Scan for the cell matching the given text and deliver its [x, y] coordinate at center. 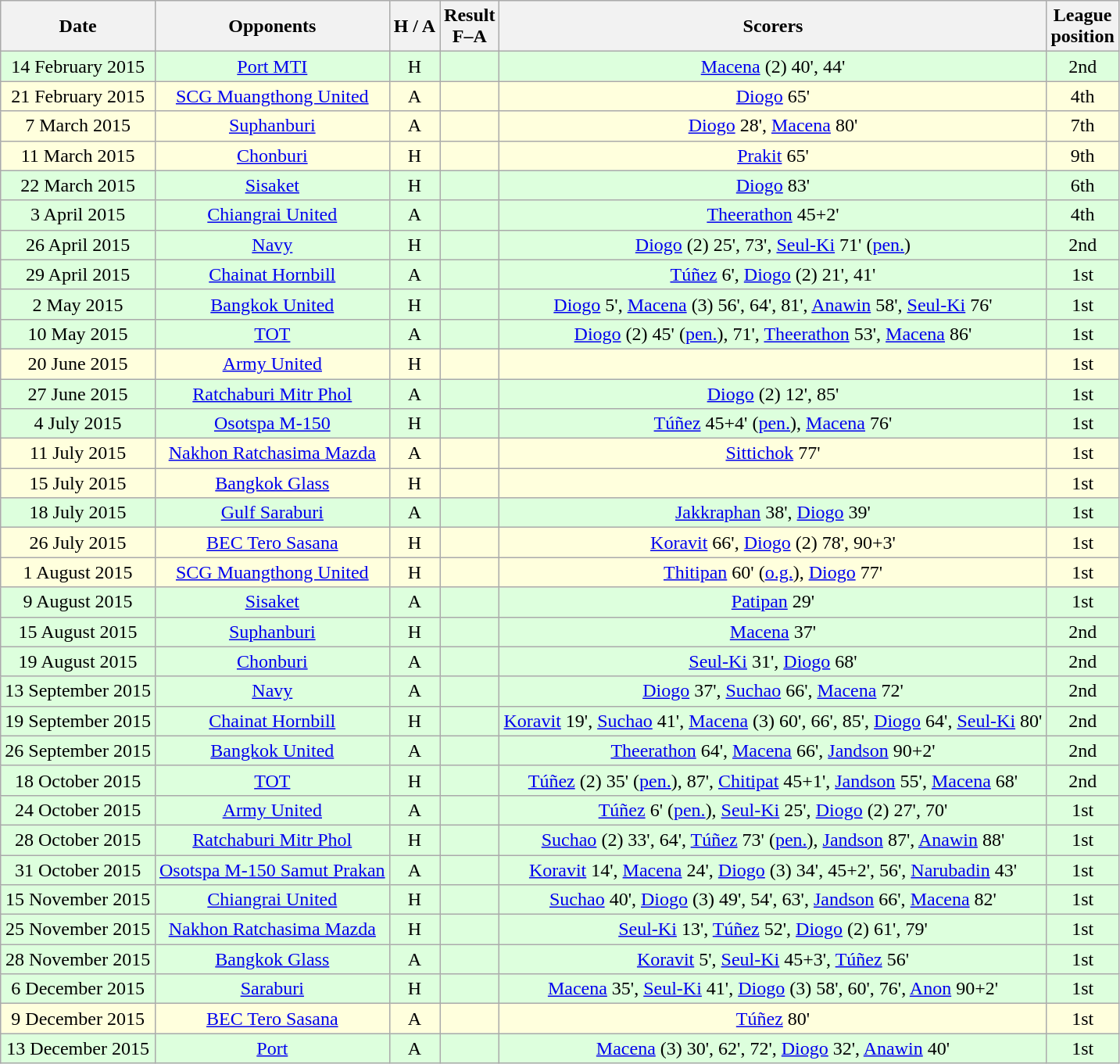
13 September 2015 [78, 691]
Macena 35', Seul-Ki 41', Diogo (3) 58', 60', 76', Anon 90+2' [773, 989]
Túñez 80' [773, 1019]
Theerathon 64', Macena 66', Jandson 90+2' [773, 751]
19 September 2015 [78, 721]
15 July 2015 [78, 483]
6th [1082, 185]
18 October 2015 [78, 780]
Koravit 14', Macena 24', Diogo (3) 34', 45+2', 56', Narubadin 43' [773, 870]
Opponents [272, 27]
28 October 2015 [78, 840]
Diogo (2) 25', 73', Seul-Ki 71' (pen.) [773, 245]
25 November 2015 [78, 930]
Túñez 6' (pen.), Seul-Ki 25', Diogo (2) 27', 70' [773, 810]
Koravit 66', Diogo (2) 78', 90+3' [773, 543]
Diogo 65' [773, 96]
Osotspa M-150 Samut Prakan [272, 870]
20 June 2015 [78, 364]
Diogo 83' [773, 185]
Port [272, 1048]
Scorers [773, 27]
Koravit 5', Seul-Ki 45+3', Túñez 56' [773, 959]
Túñez 6', Diogo (2) 21', 41' [773, 274]
14 February 2015 [78, 66]
2 May 2015 [78, 304]
Date [78, 27]
11 March 2015 [78, 156]
Macena (2) 40', 44' [773, 66]
Saraburi [272, 989]
Jakkraphan 38', Diogo 39' [773, 513]
Suchao (2) 33', 64', Túñez 73' (pen.), Jandson 87', Anawin 88' [773, 840]
Prakit 65' [773, 156]
10 May 2015 [78, 334]
27 June 2015 [78, 393]
Diogo 28', Macena 80' [773, 126]
Seul-Ki 31', Diogo 68' [773, 661]
Thitipan 60' (o.g.), Diogo 77' [773, 572]
ResultF–A [470, 27]
3 April 2015 [78, 215]
Suchao 40', Diogo (3) 49', 54', 63', Jandson 66', Macena 82' [773, 900]
15 November 2015 [78, 900]
Theerathon 45+2' [773, 215]
Sittichok 77' [773, 453]
15 August 2015 [78, 632]
18 July 2015 [78, 513]
Diogo 37', Suchao 66', Macena 72' [773, 691]
Diogo 5', Macena (3) 56', 64', 81', Anawin 58', Seul-Ki 76' [773, 304]
4 July 2015 [78, 424]
Leagueposition [1082, 27]
26 September 2015 [78, 751]
1 August 2015 [78, 572]
Túñez 45+4' (pen.), Macena 76' [773, 424]
7th [1082, 126]
19 August 2015 [78, 661]
Macena 37' [773, 632]
11 July 2015 [78, 453]
22 March 2015 [78, 185]
13 December 2015 [78, 1048]
Port MTI [272, 66]
Osotspa M-150 [272, 424]
26 April 2015 [78, 245]
9th [1082, 156]
31 October 2015 [78, 870]
Túñez (2) 35' (pen.), 87', Chitipat 45+1', Jandson 55', Macena 68' [773, 780]
26 July 2015 [78, 543]
9 August 2015 [78, 602]
21 February 2015 [78, 96]
Diogo (2) 45' (pen.), 71', Theerathon 53', Macena 86' [773, 334]
28 November 2015 [78, 959]
7 March 2015 [78, 126]
Gulf Saraburi [272, 513]
24 October 2015 [78, 810]
29 April 2015 [78, 274]
Diogo (2) 12', 85' [773, 393]
Macena (3) 30', 62', 72', Diogo 32', Anawin 40' [773, 1048]
Koravit 19', Suchao 41', Macena (3) 60', 66', 85', Diogo 64', Seul-Ki 80' [773, 721]
9 December 2015 [78, 1019]
6 December 2015 [78, 989]
H / A [414, 27]
Seul-Ki 13', Túñez 52', Diogo (2) 61', 79' [773, 930]
Patipan 29' [773, 602]
